Pinpoint the cell where the given text exists, returning its (X, Y) midpoint coordinate. 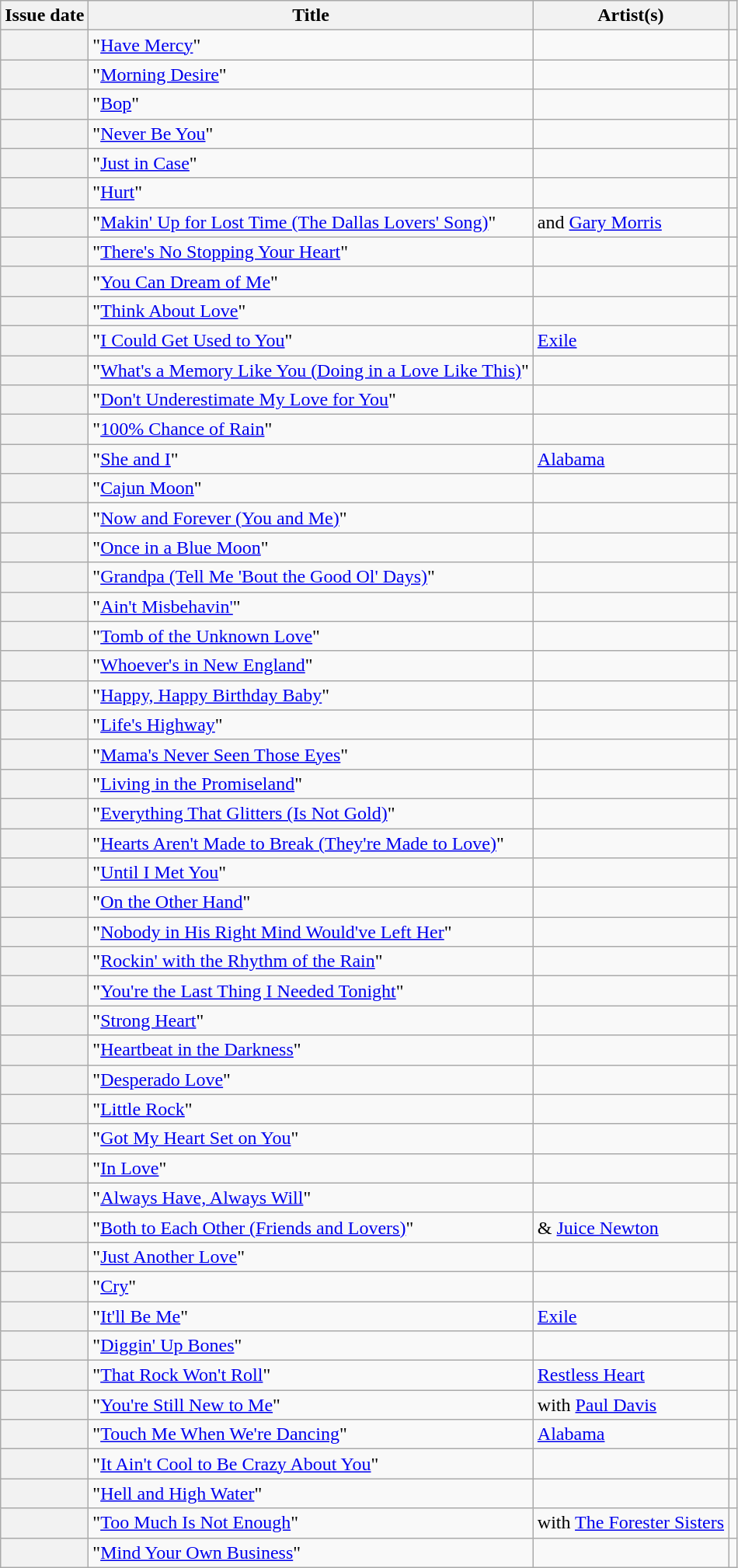
"Both to Each Other (Friends and Lovers)" (311, 1227)
"In Love" (311, 1168)
"Never Be You" (311, 134)
Artist(s) (631, 16)
"On the Other Hand" (311, 902)
"I Could Get Used to You" (311, 340)
"Ain't Misbehavin'" (311, 607)
Issue date (45, 16)
"Rockin' with the Rhythm of the Rain" (311, 961)
with The Forester Sisters (631, 1523)
"Just in Case" (311, 163)
"That Rock Won't Roll" (311, 1375)
"Little Rock" (311, 1109)
"It Ain't Cool to Be Crazy About You" (311, 1464)
"Diggin' Up Bones" (311, 1346)
"What's a Memory Like You (Doing in a Love Like This)" (311, 370)
"It'll Be Me" (311, 1316)
"Tomb of the Unknown Love" (311, 636)
"Just Another Love" (311, 1257)
"Hurt" (311, 193)
"Desperado Love" (311, 1080)
"Cry" (311, 1286)
& Juice Newton (631, 1227)
"Touch Me When We're Dancing" (311, 1434)
"Got My Heart Set on You" (311, 1139)
"You're the Last Thing I Needed Tonight" (311, 991)
Title (311, 16)
"Cajun Moon" (311, 488)
"Whoever's in New England" (311, 666)
"There's No Stopping Your Heart" (311, 252)
and Gary Morris (631, 222)
"Too Much Is Not Enough" (311, 1523)
"Life's Highway" (311, 725)
"Happy, Happy Birthday Baby" (311, 695)
"Hell and High Water" (311, 1493)
"Think About Love" (311, 311)
"You Can Dream of Me" (311, 281)
"Always Have, Always Will" (311, 1198)
"Living in the Promiseland" (311, 784)
"Everything That Glitters (Is Not Gold)" (311, 813)
"Until I Met You" (311, 873)
"You're Still New to Me" (311, 1405)
"Don't Underestimate My Love for You" (311, 400)
"Makin' Up for Lost Time (The Dallas Lovers' Song)" (311, 222)
"Mama's Never Seen Those Eyes" (311, 754)
with Paul Davis (631, 1405)
"Nobody in His Right Mind Would've Left Her" (311, 932)
Restless Heart (631, 1375)
"Grandpa (Tell Me 'Bout the Good Ol' Days)" (311, 577)
"Morning Desire" (311, 75)
"Mind Your Own Business" (311, 1552)
"Strong Heart" (311, 1020)
"She and I" (311, 459)
"Now and Forever (You and Me)" (311, 518)
"100% Chance of Rain" (311, 429)
"Have Mercy" (311, 45)
"Heartbeat in the Darkness" (311, 1050)
"Hearts Aren't Made to Break (They're Made to Love)" (311, 843)
"Bop" (311, 104)
"Once in a Blue Moon" (311, 548)
